Extract the (x, y) coordinate from the center of the cell holding the provided text.  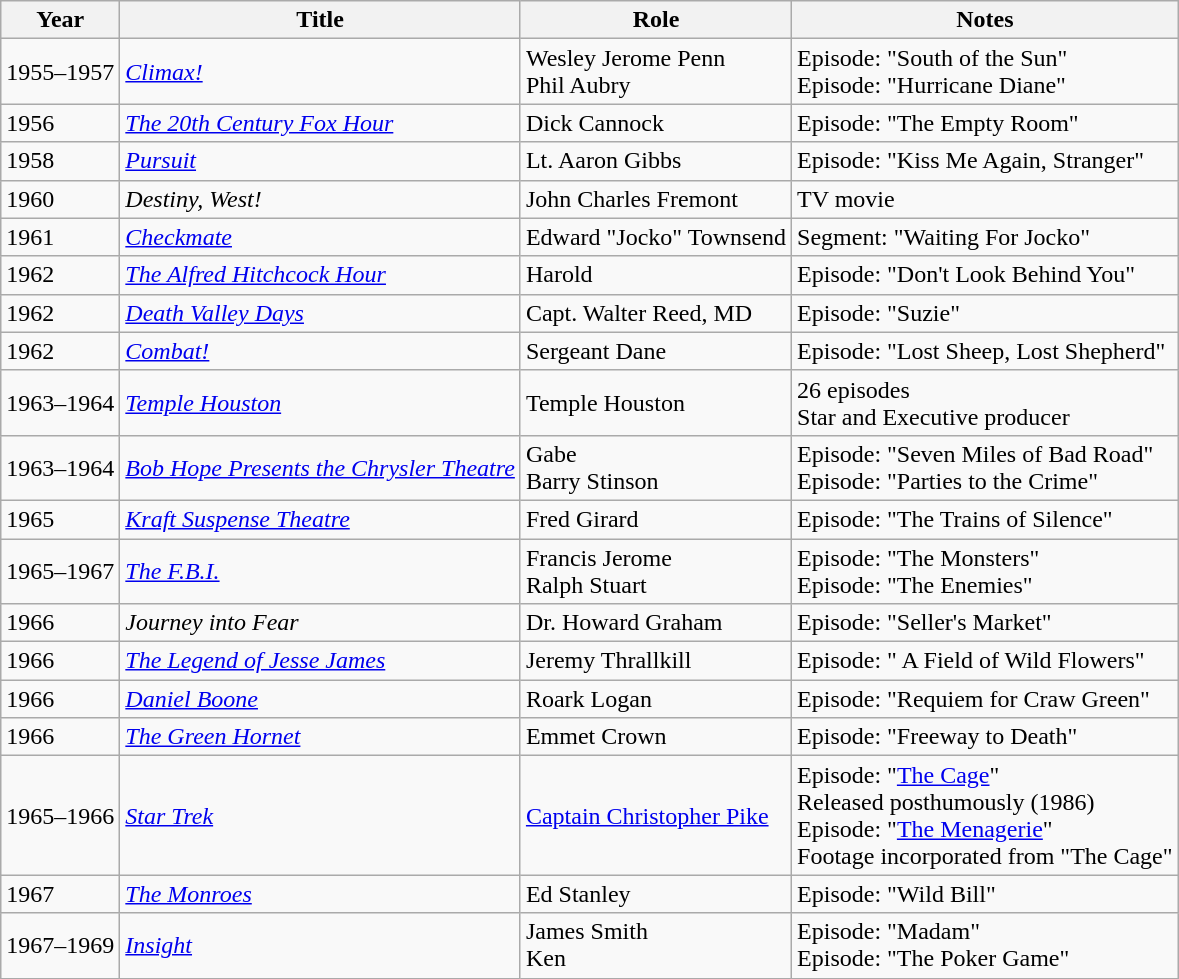
Episode: "Seller's Market" (986, 623)
Checkmate (320, 237)
Episode: " A Field of Wild Flowers" (986, 661)
Daniel Boone (320, 699)
Episode: "Freeway to Death" (986, 737)
Combat! (320, 351)
1967–1969 (60, 946)
Climax! (320, 72)
Captain Christopher Pike (656, 816)
1961 (60, 237)
James SmithKen (656, 946)
Insight (320, 946)
Roark Logan (656, 699)
1965–1967 (60, 570)
26 episodesStar and Executive producer (986, 402)
Episode: "Kiss Me Again, Stranger" (986, 161)
Role (656, 20)
Bob Hope Presents the Chrysler Theatre (320, 468)
Title (320, 20)
Jeremy Thrallkill (656, 661)
The 20th Century Fox Hour (320, 123)
Star Trek (320, 816)
Episode: "The Trains of Silence" (986, 519)
Wesley Jerome PennPhil Aubry (656, 72)
John Charles Fremont (656, 199)
The Alfred Hitchcock Hour (320, 275)
Year (60, 20)
Episode: "South of the Sun"Episode: "Hurricane Diane" (986, 72)
The F.B.I. (320, 570)
1955–1957 (60, 72)
Capt. Walter Reed, MD (656, 313)
Dr. Howard Graham (656, 623)
Kraft Suspense Theatre (320, 519)
Fred Girard (656, 519)
Episode: "Seven Miles of Bad Road"Episode: "Parties to the Crime" (986, 468)
Death Valley Days (320, 313)
Destiny, West! (320, 199)
Lt. Aaron Gibbs (656, 161)
Segment: "Waiting For Jocko" (986, 237)
1960 (60, 199)
Episode: "The Monsters"Episode: "The Enemies" (986, 570)
1956 (60, 123)
Sergeant Dane (656, 351)
1967 (60, 894)
Francis JeromeRalph Stuart (656, 570)
Dick Cannock (656, 123)
1965–1966 (60, 816)
Emmet Crown (656, 737)
Episode: "Wild Bill" (986, 894)
Harold (656, 275)
Episode: "Don't Look Behind You" (986, 275)
TV movie (986, 199)
Journey into Fear (320, 623)
GabeBarry Stinson (656, 468)
Pursuit (320, 161)
The Monroes (320, 894)
Episode: "The Cage"Released posthumously (1986)Episode: "The Menagerie"Footage incorporated from "The Cage" (986, 816)
Edward "Jocko" Townsend (656, 237)
Episode: "Suzie" (986, 313)
Episode: "Requiem for Craw Green" (986, 699)
The Legend of Jesse James (320, 661)
1958 (60, 161)
Episode: "The Empty Room" (986, 123)
Notes (986, 20)
Ed Stanley (656, 894)
Episode: "Madam"Episode: "The Poker Game" (986, 946)
The Green Hornet (320, 737)
1965 (60, 519)
Episode: "Lost Sheep, Lost Shepherd" (986, 351)
